Determine the (X, Y) coordinate at the center of the cell enclosing the given text.  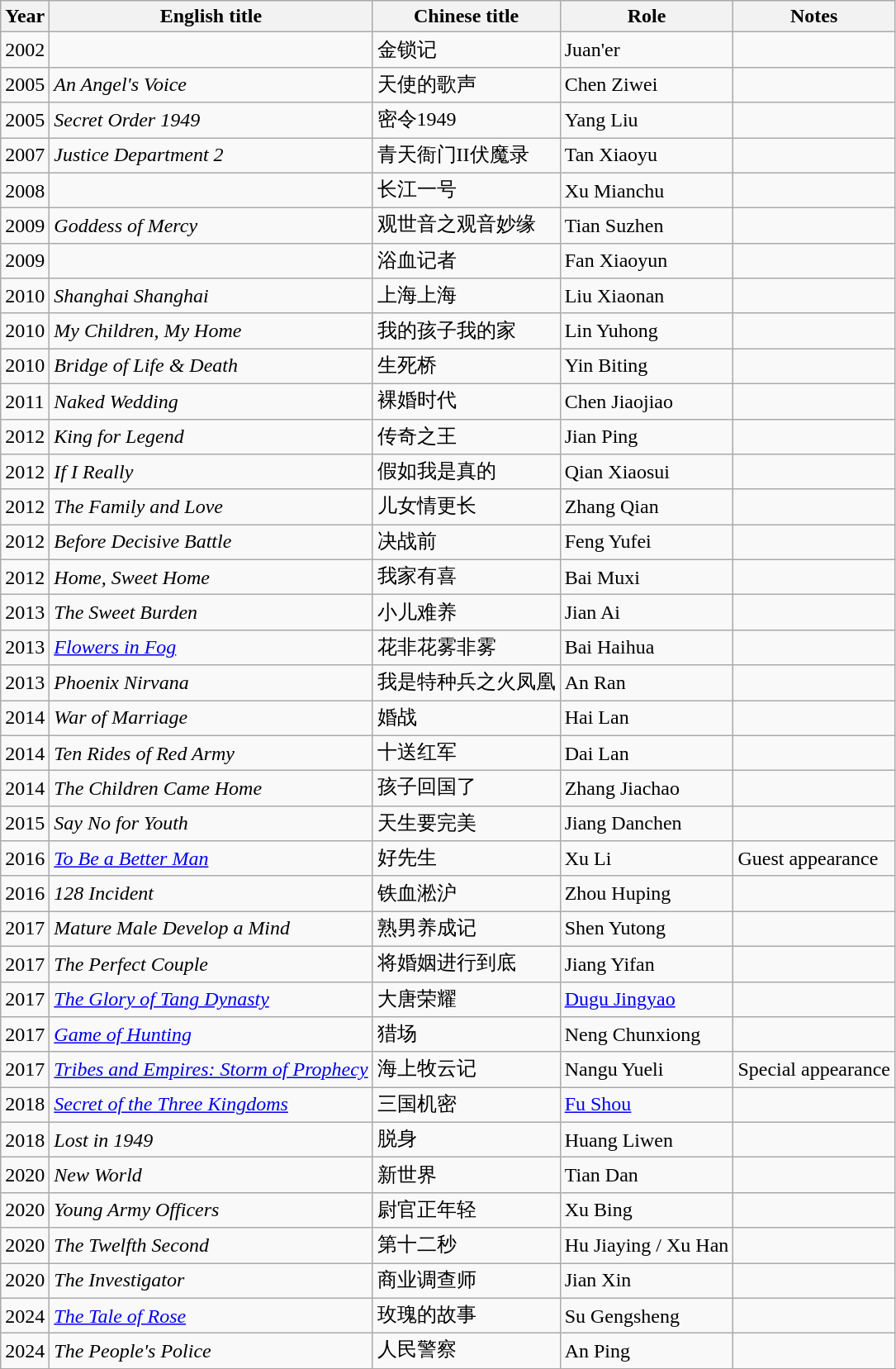
海上牧云记 (466, 1069)
Year (25, 17)
大唐荣耀 (466, 1000)
Jian Xin (647, 1281)
Yin Biting (647, 367)
脱身 (466, 1140)
Tan Xiaoyu (647, 155)
尉官正年轻 (466, 1210)
铁血淞沪 (466, 894)
第十二秒 (466, 1246)
我是特种兵之火凤凰 (466, 682)
决战前 (466, 542)
The Tale of Rose (211, 1315)
Xu Mianchu (647, 190)
Dai Lan (647, 753)
The Children Came Home (211, 788)
Chinese title (466, 17)
Mature Male Develop a Mind (211, 929)
Chen Jiaojiao (647, 402)
Role (647, 17)
我家有喜 (466, 577)
传奇之王 (466, 436)
Zhou Huping (647, 894)
假如我是真的 (466, 473)
128 Incident (211, 894)
Lost in 1949 (211, 1140)
Notes (814, 17)
金锁记 (466, 50)
观世音之观音妙缘 (466, 226)
The Sweet Burden (211, 613)
十送红军 (466, 753)
English title (211, 17)
Huang Liwen (647, 1140)
Before Decisive Battle (211, 542)
To Be a Better Man (211, 859)
Hu Jiaying / Xu Han (647, 1246)
青天衙门II伏魔录 (466, 155)
Nangu Yueli (647, 1069)
天使的歌声 (466, 84)
Ten Rides of Red Army (211, 753)
将婚姻进行到底 (466, 963)
Qian Xiaosui (647, 473)
生死桥 (466, 367)
Xu Bing (647, 1210)
Bai Haihua (647, 648)
长江一号 (466, 190)
2007 (25, 155)
2011 (25, 402)
Chen Ziwei (647, 84)
War of Marriage (211, 719)
Feng Yufei (647, 542)
好先生 (466, 859)
Flowers in Fog (211, 648)
2002 (25, 50)
Xu Li (647, 859)
Jiang Danchen (647, 823)
The People's Police (211, 1352)
Home, Sweet Home (211, 577)
婚战 (466, 719)
Tian Dan (647, 1175)
Neng Chunxiong (647, 1034)
商业调查师 (466, 1281)
猎场 (466, 1034)
天生要完美 (466, 823)
An Angel's Voice (211, 84)
Juan'er (647, 50)
儿女情更长 (466, 507)
孩子回国了 (466, 788)
Phoenix Nirvana (211, 682)
Liu Xiaonan (647, 296)
The Family and Love (211, 507)
Fu Shou (647, 1105)
Fan Xiaoyun (647, 261)
Bridge of Life & Death (211, 367)
Hai Lan (647, 719)
新世界 (466, 1175)
An Ran (647, 682)
Goddess of Mercy (211, 226)
An Ping (647, 1352)
Say No for Youth (211, 823)
Shanghai Shanghai (211, 296)
Su Gengsheng (647, 1315)
Yang Liu (647, 121)
Tian Suzhen (647, 226)
Secret Order 1949 (211, 121)
Shen Yutong (647, 929)
Tribes and Empires: Storm of Prophecy (211, 1069)
The Twelfth Second (211, 1246)
If I Really (211, 473)
Naked Wedding (211, 402)
密令1949 (466, 121)
The Perfect Couple (211, 963)
Secret of the Three Kingdoms (211, 1105)
King for Legend (211, 436)
2015 (25, 823)
Game of Hunting (211, 1034)
小儿难养 (466, 613)
熟男养成记 (466, 929)
Justice Department 2 (211, 155)
Jiang Yifan (647, 963)
Zhang Qian (647, 507)
人民警察 (466, 1352)
New World (211, 1175)
Zhang Jiachao (647, 788)
Lin Yuhong (647, 330)
My Children, My Home (211, 330)
玫瑰的故事 (466, 1315)
2008 (25, 190)
The Investigator (211, 1281)
三国机密 (466, 1105)
Bai Muxi (647, 577)
上海上海 (466, 296)
Guest appearance (814, 859)
Special appearance (814, 1069)
Jian Ai (647, 613)
Jian Ping (647, 436)
Dugu Jingyao (647, 1000)
Young Army Officers (211, 1210)
The Glory of Tang Dynasty (211, 1000)
浴血记者 (466, 261)
裸婚时代 (466, 402)
花非花雾非雾 (466, 648)
我的孩子我的家 (466, 330)
